Return (x, y) of the center of cell containing provided text 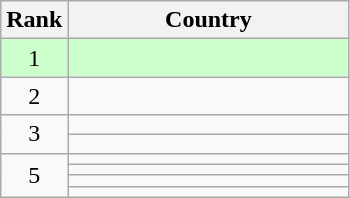
3 (34, 134)
1 (34, 58)
Country (208, 20)
5 (34, 175)
2 (34, 96)
Rank (34, 20)
